Locate the cell with the specified text and output its (X, Y) center coordinate. 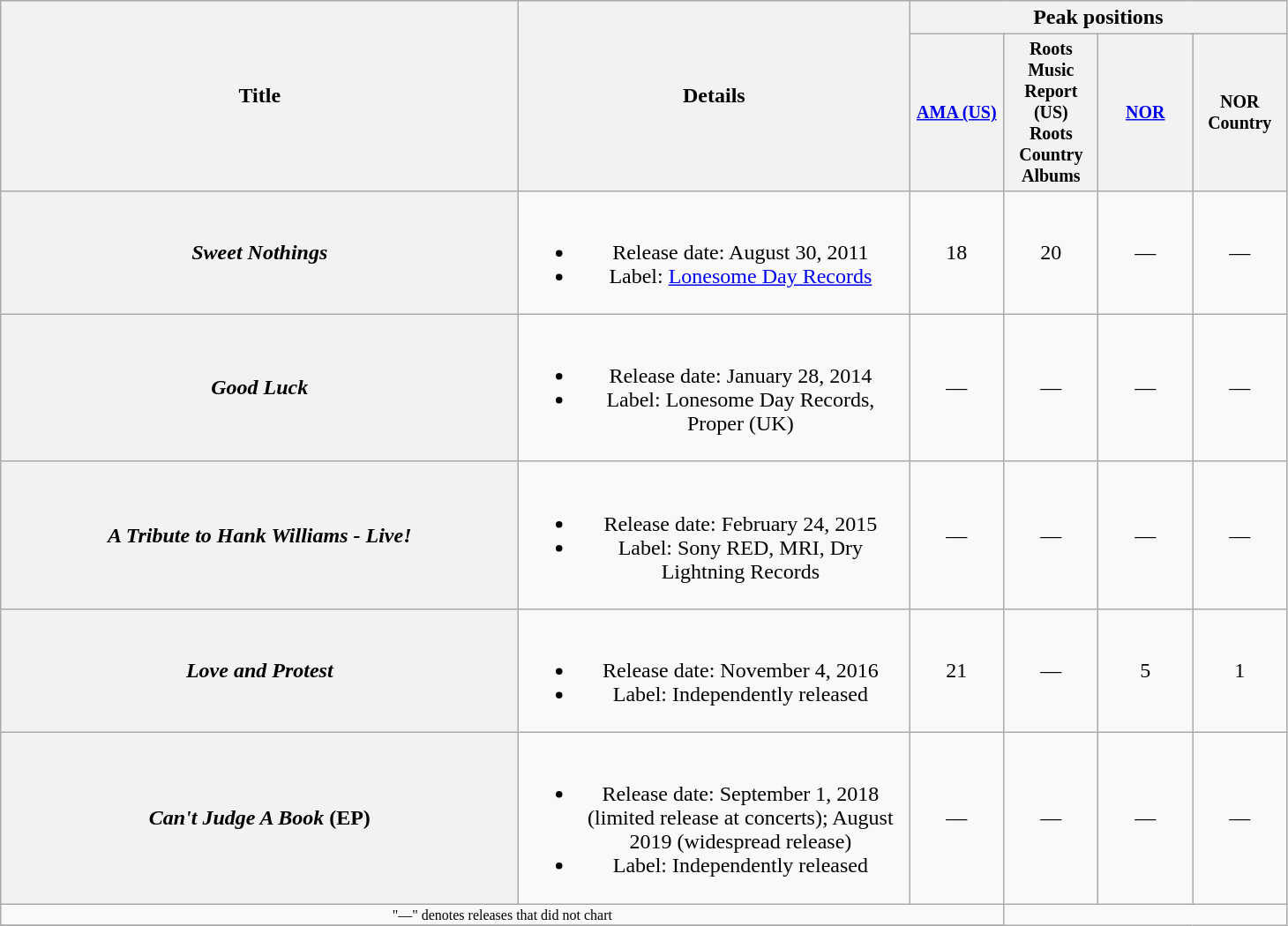
21 (956, 670)
Release date: August 30, 2011Label: Lonesome Day Records (715, 252)
Roots Music Report (US)Roots Country Albums (1052, 113)
Release date: January 28, 2014Label: Lonesome Day Records, Proper (UK) (715, 388)
"—" denotes releases that did not chart (503, 915)
Can't Judge A Book (EP) (259, 818)
Title (259, 96)
Release date: September 1, 2018 (limited release at concerts); August 2019 (widespread release)Label: Independently released (715, 818)
Peak positions (1098, 18)
Details (715, 96)
Good Luck (259, 388)
Love and Protest (259, 670)
5 (1145, 670)
18 (956, 252)
A Tribute to Hank Williams - Live! (259, 534)
Sweet Nothings (259, 252)
AMA (US) (956, 113)
NOR (1145, 113)
Release date: February 24, 2015Label: Sony RED, MRI, Dry Lightning Records (715, 534)
20 (1052, 252)
Release date: November 4, 2016Label: Independently released (715, 670)
NOR Country (1240, 113)
1 (1240, 670)
